Capture the cell that displays the provided text and extract its [x, y] central coordinate. 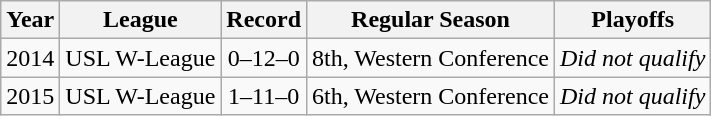
2015 [30, 96]
2014 [30, 58]
6th, Western Conference [431, 96]
Record [264, 20]
0–12–0 [264, 58]
League [140, 20]
Year [30, 20]
Playoffs [632, 20]
1–11–0 [264, 96]
Regular Season [431, 20]
8th, Western Conference [431, 58]
